Scan for the cell matching the given text and deliver its (X, Y) coordinate at center. 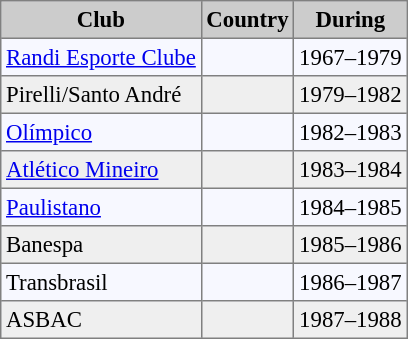
Club (101, 20)
Atlético Mineiro (101, 170)
1982–1983 (350, 132)
Paulistano (101, 207)
1987–1988 (350, 320)
Randi Esporte Clube (101, 57)
1985–1986 (350, 245)
1967–1979 (350, 57)
Pirelli/Santo André (101, 95)
1979–1982 (350, 95)
Olímpico (101, 132)
Country (248, 20)
1986–1987 (350, 282)
During (350, 20)
ASBAC (101, 320)
Banespa (101, 245)
1983–1984 (350, 170)
1984–1985 (350, 207)
Transbrasil (101, 282)
